Locate the cell with the specified text and output its [X, Y] center coordinate. 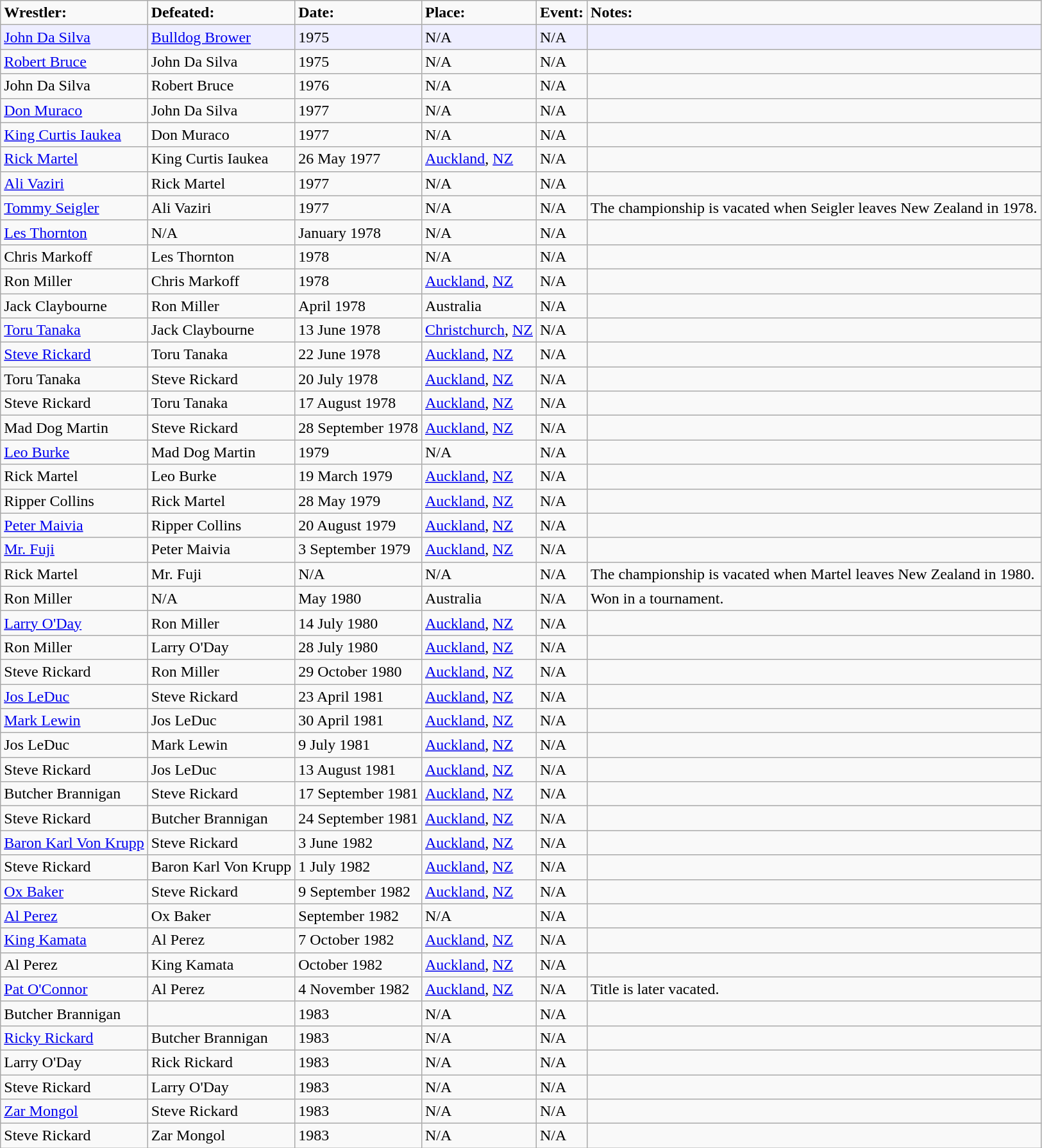
13 August 1981 [358, 770]
Rick Rickard [221, 1062]
20 August 1979 [358, 525]
29 October 1980 [358, 671]
Pat O'Connor [74, 989]
Won in a tournament. [814, 598]
Wrestler: [74, 13]
13 June 1978 [358, 330]
The championship is vacated when Seigler leaves New Zealand in 1978. [814, 208]
Event: [562, 13]
28 July 1980 [358, 647]
Bulldog Brower [221, 37]
May 1980 [358, 598]
30 April 1981 [358, 721]
26 May 1977 [358, 159]
Ricky Rickard [74, 1038]
28 September 1978 [358, 428]
22 June 1978 [358, 355]
1 July 1982 [358, 867]
17 August 1978 [358, 403]
9 July 1981 [358, 745]
October 1982 [358, 965]
3 September 1979 [358, 550]
Title is later vacated. [814, 989]
1976 [358, 86]
April 1978 [358, 306]
1979 [358, 452]
Date: [358, 13]
17 September 1981 [358, 794]
7 October 1982 [358, 940]
Tommy Seigler [74, 208]
24 September 1981 [358, 818]
3 June 1982 [358, 843]
Defeated: [221, 13]
September 1982 [358, 916]
14 July 1980 [358, 623]
Place: [478, 13]
January 1978 [358, 232]
Notes: [814, 13]
20 July 1978 [358, 379]
19 March 1979 [358, 477]
4 November 1982 [358, 989]
28 May 1979 [358, 501]
9 September 1982 [358, 891]
Christchurch, NZ [478, 330]
The championship is vacated when Martel leaves New Zealand in 1980. [814, 574]
23 April 1981 [358, 696]
